Search for the cell housing the specified text and yield its [X, Y] center coordinate. 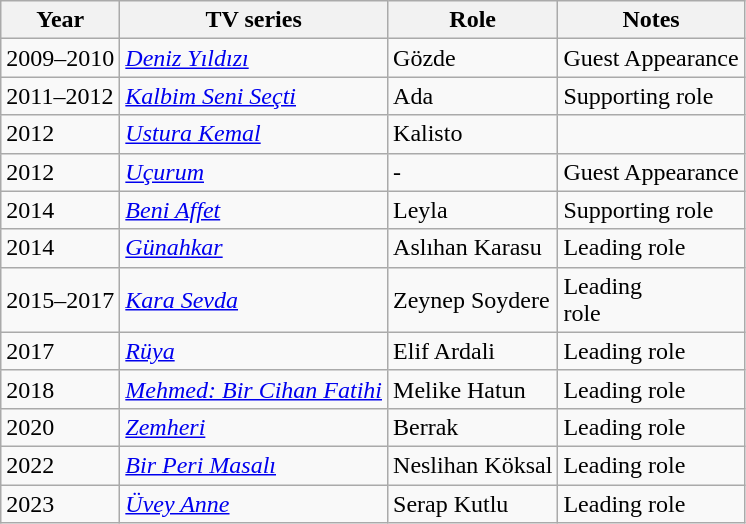
Üvey Anne [254, 503]
Ada [473, 96]
Zeynep Soydere [473, 300]
Melike Hatun [473, 389]
Berrak [473, 427]
2011–2012 [60, 96]
2023 [60, 503]
Ustura Kemal [254, 134]
Kalbim Seni Seçti [254, 96]
2015–2017 [60, 300]
Year [60, 20]
Beni Affet [254, 210]
2017 [60, 351]
2020 [60, 427]
TV series [254, 20]
Elif Ardali [473, 351]
Kara Sevda [254, 300]
2022 [60, 465]
Deniz Yıldızı [254, 58]
Leadingrole [651, 300]
Gözde [473, 58]
- [473, 172]
Role [473, 20]
Uçurum [254, 172]
Bir Peri Masalı [254, 465]
Günahkar [254, 248]
Serap Kutlu [473, 503]
Rüya [254, 351]
2018 [60, 389]
Aslıhan Karasu [473, 248]
Notes [651, 20]
Mehmed: Bir Cihan Fatihi [254, 389]
Zemheri [254, 427]
Kalisto [473, 134]
Leyla [473, 210]
2009–2010 [60, 58]
Neslihan Köksal [473, 465]
